Capture the cell that displays the provided text and extract its [x, y] central coordinate. 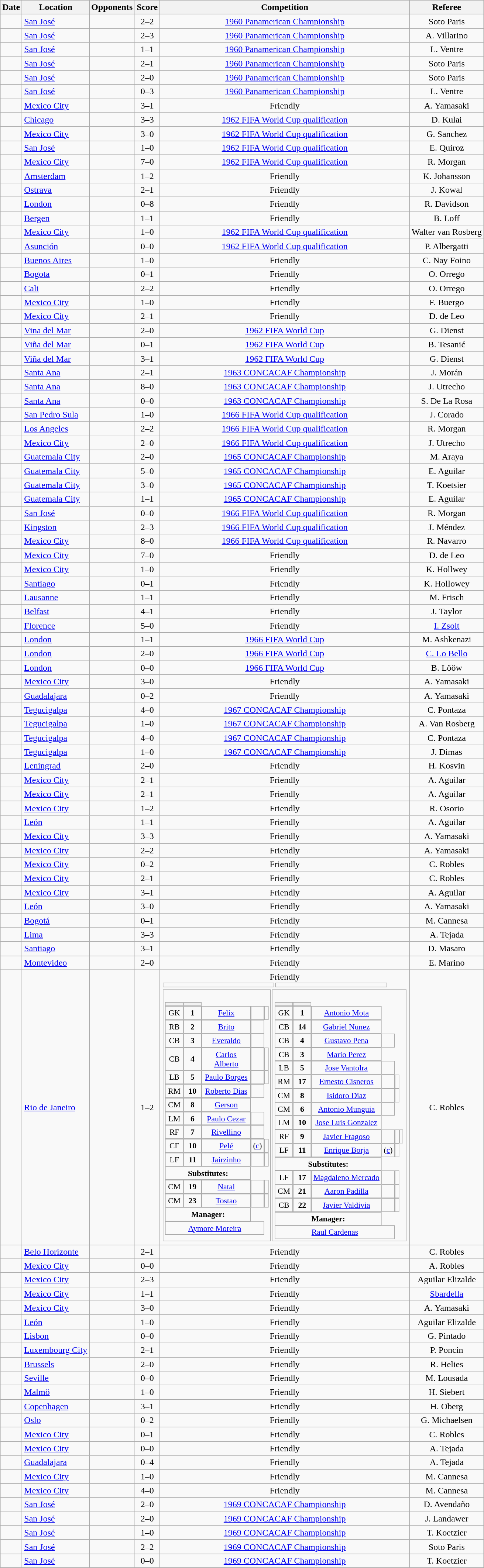
J. Méndez [447, 527]
Belfast [56, 611]
Gabriel Nunez [346, 1027]
Date [11, 7]
Montevideo [56, 963]
J. Kowal [447, 190]
Leningrad [56, 766]
Luxembourg City [56, 1350]
Belo Horizonte [56, 1252]
Paulo Cezar [226, 1118]
Felix [226, 1013]
J. Corado [447, 415]
J. Taylor [447, 611]
M. Araya [447, 457]
A. Robles [447, 1266]
19 [193, 1187]
A. Villarino [447, 35]
K. Hollwey [447, 569]
Lausanne [56, 597]
Jose Vantolra [346, 1068]
G. Sanchez [447, 134]
Florence [56, 626]
Opponents [112, 7]
Rivellino [226, 1132]
Vina del Mar [56, 330]
0–8 [147, 204]
Oslo [56, 1420]
Pelé [226, 1146]
Cali [56, 288]
M. Frisch [447, 597]
Rio de Janeiro [56, 1107]
I. Zsolt [447, 626]
C. Lo Bello [447, 654]
Gustavo Pena [346, 1040]
2 [193, 1027]
22 [302, 1205]
E. Quiroz [447, 148]
R. Osorio [447, 808]
A. Van Rosberg [447, 724]
23 [193, 1200]
Score [147, 7]
Lisbon [56, 1336]
F. Buergo [447, 302]
Copenhagen [56, 1406]
M. Lousada [447, 1378]
Bergen [56, 218]
Ernesto Cisneros [346, 1082]
Aymore Moreira [215, 1228]
Mario Perez [346, 1054]
Jose Luis Gonzalez [346, 1123]
T. Koetsier [447, 485]
H. Kosvin [447, 766]
Competition [285, 7]
Raul Cardenas [335, 1232]
J. Dimas [447, 752]
Magdaleno Mercado [346, 1177]
Walter van Rosberg [447, 232]
H. Oberg [447, 1406]
San Pedro Sula [56, 415]
D. Kulai [447, 120]
Asunción [56, 246]
Isidoro Diaz [346, 1096]
M. Ashkenazi [447, 640]
Amsterdam [56, 176]
Natal [226, 1187]
D. Masaro [447, 949]
Gerson [226, 1104]
E. Marino [447, 963]
R. Davidson [447, 204]
Brussels [56, 1364]
B. Loff [447, 218]
R. Helies [447, 1364]
Javier Fragoso [346, 1136]
CF [174, 1146]
K. Hollowey [447, 583]
Aaron Padilla [346, 1192]
Malmö [56, 1392]
D. Avendaño [447, 1505]
Carlos Alberto [226, 1059]
9 [302, 1136]
K. Johansson [447, 176]
P. Poncin [447, 1350]
Location [56, 7]
Ostrava [56, 190]
Antonio Mota [346, 1013]
C. Nay Foino [447, 260]
Kingston [56, 527]
J. Morán [447, 372]
Buenos Aires [56, 260]
RB [174, 1027]
P. Albergatti [447, 246]
21 [302, 1192]
Enrique Borja [346, 1150]
4–1 [147, 611]
Jairzinho [226, 1160]
G. Pintado [447, 1336]
R. Navarro [447, 541]
H. Siebert [447, 1392]
Los Angeles [56, 429]
Roberto Dias [226, 1091]
0–4 [147, 1462]
Bogotá [56, 921]
G. Michaelsen [447, 1420]
B. Tesanić [447, 344]
J. Landawer [447, 1519]
Brito [226, 1027]
B. Lööw [447, 668]
Tostao [226, 1200]
Lima [56, 935]
Chicago [56, 120]
Antonio Munguia [346, 1109]
Bogota [56, 274]
0–3 [147, 92]
Sbardella [447, 1294]
Paulo Borges [226, 1077]
Everaldo [226, 1040]
Referee [447, 7]
14 [302, 1027]
7 [193, 1132]
S. De La Rosa [447, 400]
Javier Valdivia [346, 1205]
Seville [56, 1378]
